Return (X, Y) of the center of cell containing provided text 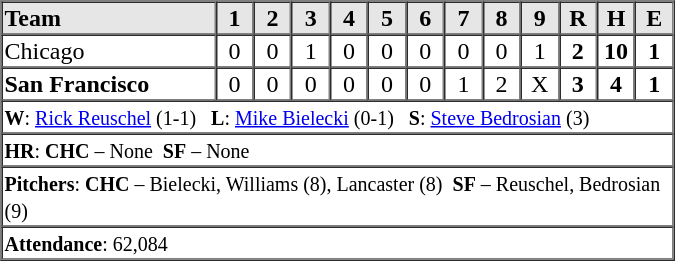
HR: CHC – None SF – None (338, 150)
W: Rick Reuschel (1-1) L: Mike Bielecki (0-1) S: Steve Bedrosian (3) (338, 116)
H (616, 18)
10 (616, 50)
8 (501, 18)
R (578, 18)
E (654, 18)
Pitchers: CHC – Bielecki, Williams (8), Lancaster (8) SF – Reuschel, Bedrosian (9) (338, 196)
San Francisco (109, 84)
5 (387, 18)
9 (540, 18)
6 (425, 18)
Attendance: 62,084 (338, 242)
Team (109, 18)
X (540, 84)
7 (463, 18)
Chicago (109, 50)
